Pinpoint the cell where the given text exists, returning its [x, y] midpoint coordinate. 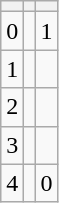
4 [12, 183]
2 [12, 107]
3 [12, 145]
